For the text-containing cell, return its midpoint in (x, y) coordinate format. 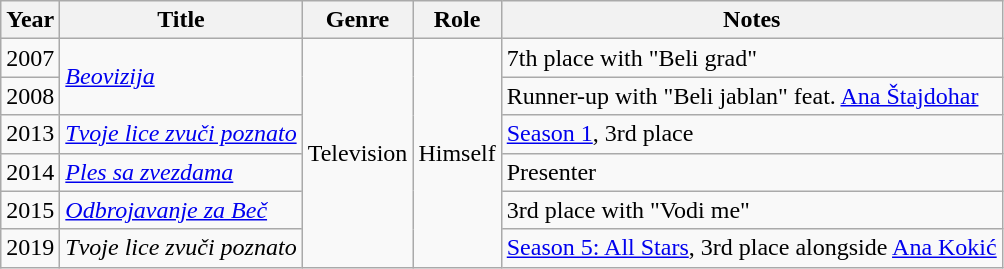
Notes (752, 20)
2014 (30, 172)
Beovizija (181, 77)
Runner-up with "Beli jablan" feat. Ana Štajdohar (752, 96)
2015 (30, 210)
2019 (30, 248)
3rd place with "Vodi me" (752, 210)
7th place with "Beli grad" (752, 58)
2013 (30, 134)
Genre (358, 20)
Title (181, 20)
Himself (457, 153)
2007 (30, 58)
Season 1, 3rd place (752, 134)
Season 5: All Stars, 3rd place alongside Ana Kokić (752, 248)
Role (457, 20)
Odbrojavanje za Beč (181, 210)
2008 (30, 96)
Presenter (752, 172)
Television (358, 153)
Ples sa zvezdama (181, 172)
Year (30, 20)
